Extract the [x, y] coordinate from the center of the cell holding the provided text.  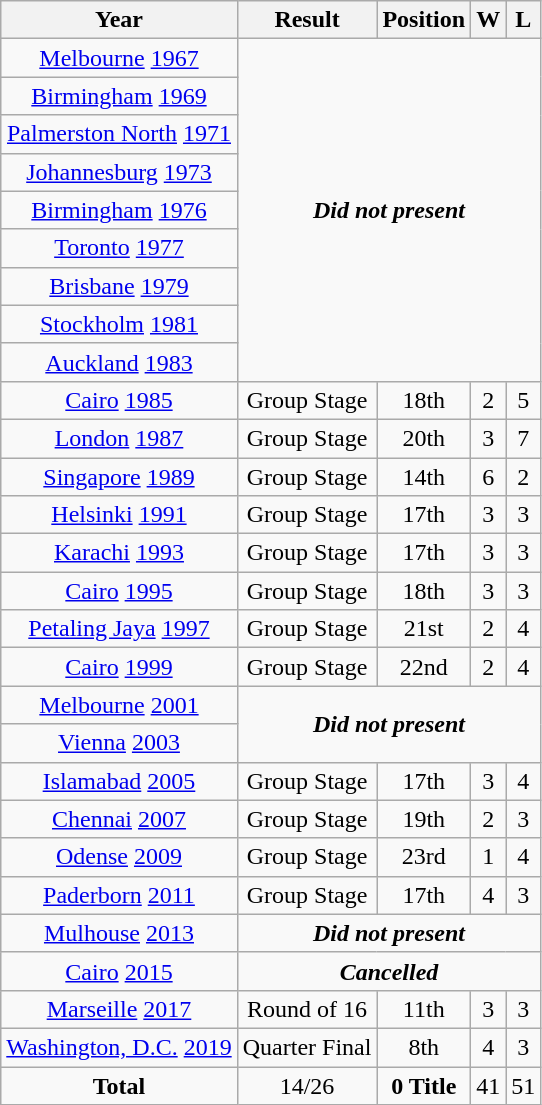
Washington, D.C. 2019 [119, 1047]
Petaling Jaya 1997 [119, 629]
Year [119, 20]
Cancelled [389, 971]
51 [524, 1085]
Birmingham 1976 [119, 210]
Helsinki 1991 [119, 515]
1 [488, 857]
Result [307, 20]
Auckland 1983 [119, 362]
Position [424, 20]
7 [524, 438]
W [488, 20]
Johannesburg 1973 [119, 172]
41 [488, 1085]
0 Title [424, 1085]
8th [424, 1047]
Cairo 1995 [119, 591]
Cairo 1985 [119, 400]
Toronto 1977 [119, 248]
5 [524, 400]
Cairo 2015 [119, 971]
Stockholm 1981 [119, 324]
22nd [424, 667]
Mulhouse 2013 [119, 933]
19th [424, 819]
Islamabad 2005 [119, 781]
Melbourne 2001 [119, 705]
21st [424, 629]
Vienna 2003 [119, 743]
Chennai 2007 [119, 819]
14th [424, 477]
23rd [424, 857]
Singapore 1989 [119, 477]
Karachi 1993 [119, 553]
Odense 2009 [119, 857]
L [524, 20]
Marseille 2017 [119, 1009]
Palmerston North 1971 [119, 134]
11th [424, 1009]
Total [119, 1085]
Quarter Final [307, 1047]
Paderborn 2011 [119, 895]
Brisbane 1979 [119, 286]
Birmingham 1969 [119, 96]
Cairo 1999 [119, 667]
6 [488, 477]
Round of 16 [307, 1009]
London 1987 [119, 438]
14/26 [307, 1085]
Melbourne 1967 [119, 58]
20th [424, 438]
